Find where the given text appears and provide that cell's center as [X, Y] coordinate. 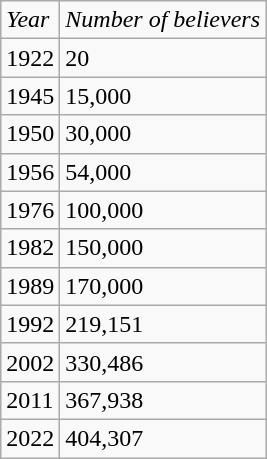
1956 [30, 172]
2002 [30, 362]
150,000 [163, 248]
1922 [30, 58]
1989 [30, 286]
54,000 [163, 172]
30,000 [163, 134]
170,000 [163, 286]
Year [30, 20]
367,938 [163, 400]
1992 [30, 324]
15,000 [163, 96]
Number of believers [163, 20]
1976 [30, 210]
1982 [30, 248]
330,486 [163, 362]
1945 [30, 96]
100,000 [163, 210]
2011 [30, 400]
2022 [30, 438]
1950 [30, 134]
219,151 [163, 324]
404,307 [163, 438]
20 [163, 58]
